Search for the cell housing the specified text and yield its [X, Y] center coordinate. 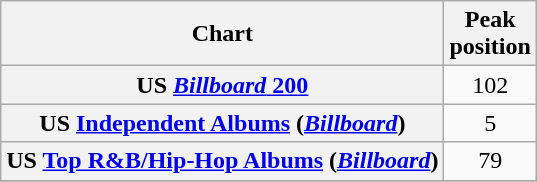
Peakposition [490, 34]
102 [490, 85]
US Top R&B/Hip-Hop Albums (Billboard) [222, 161]
US Independent Albums (Billboard) [222, 123]
Chart [222, 34]
5 [490, 123]
US Billboard 200 [222, 85]
79 [490, 161]
